From the cell containing the given text, extract its center point as [X, Y] coordinate. 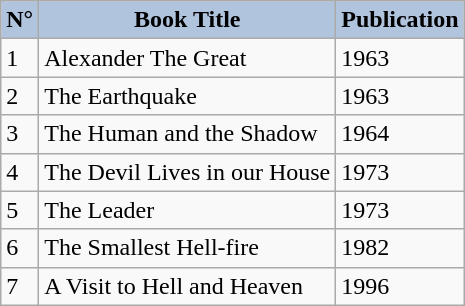
6 [20, 248]
The Leader [188, 210]
7 [20, 286]
1982 [400, 248]
Book Title [188, 20]
1 [20, 58]
The Smallest Hell-fire [188, 248]
5 [20, 210]
2 [20, 96]
3 [20, 134]
1964 [400, 134]
N° [20, 20]
4 [20, 172]
The Human and the Shadow [188, 134]
A Visit to Hell and Heaven [188, 286]
Alexander The Great [188, 58]
1996 [400, 286]
Publication [400, 20]
The Devil Lives in our House [188, 172]
The Earthquake [188, 96]
